Detect which cell encompasses the target text, then output its (X, Y) center coordinate. 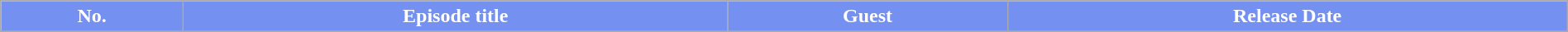
Episode title (456, 16)
Release Date (1287, 16)
Guest (868, 16)
No. (93, 16)
